Return [X, Y] of the center of cell containing provided text 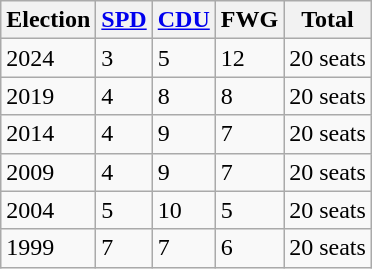
3 [124, 58]
Election [48, 20]
12 [249, 58]
FWG [249, 20]
2009 [48, 172]
2024 [48, 58]
6 [249, 248]
SPD [124, 20]
10 [184, 210]
2014 [48, 134]
Total [328, 20]
2004 [48, 210]
1999 [48, 248]
CDU [184, 20]
2019 [48, 96]
